Extract the [X, Y] coordinate from the center of the cell holding the provided text.  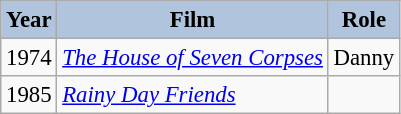
Danny [364, 58]
1974 [29, 58]
The House of Seven Corpses [192, 58]
Year [29, 20]
1985 [29, 95]
Rainy Day Friends [192, 95]
Film [192, 20]
Role [364, 20]
